Locate the cell with the specified text and output its [x, y] center coordinate. 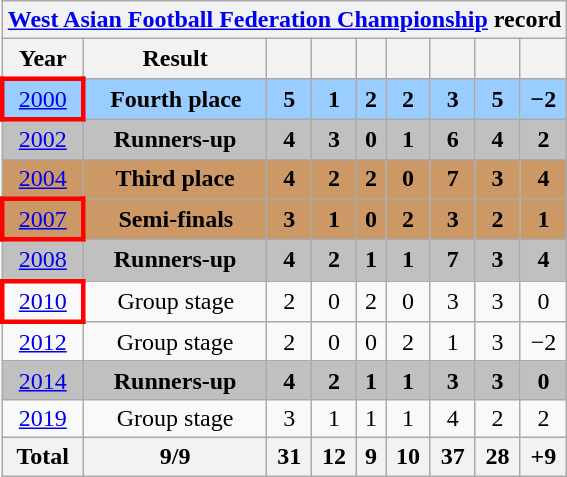
Third place [175, 179]
2019 [42, 418]
Total [42, 456]
37 [452, 456]
12 [334, 456]
Year [42, 59]
9 [370, 456]
Fourth place [175, 98]
2007 [42, 220]
28 [498, 456]
West Asian Football Federation Championship record [284, 20]
6 [452, 139]
Result [175, 59]
Semi-finals [175, 220]
+9 [544, 456]
2000 [42, 98]
10 [408, 456]
2008 [42, 260]
2002 [42, 139]
9/9 [175, 456]
2010 [42, 302]
2012 [42, 342]
31 [290, 456]
2014 [42, 380]
2004 [42, 179]
